Find where the given text appears and provide that cell's center as (X, Y) coordinate. 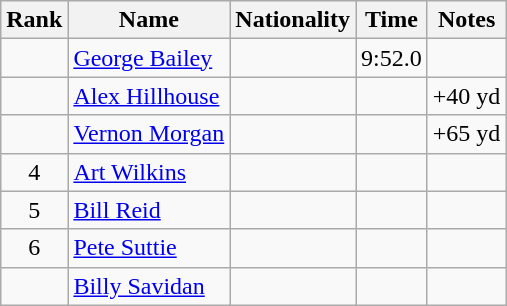
George Bailey (149, 58)
Name (149, 20)
Pete Suttie (149, 248)
Bill Reid (149, 210)
Billy Savidan (149, 286)
Nationality (293, 20)
+65 yd (466, 134)
5 (34, 210)
6 (34, 248)
Rank (34, 20)
Alex Hillhouse (149, 96)
Art Wilkins (149, 172)
Vernon Morgan (149, 134)
9:52.0 (392, 58)
+40 yd (466, 96)
Notes (466, 20)
Time (392, 20)
4 (34, 172)
